Find where the given text appears and provide that cell's center as (X, Y) coordinate. 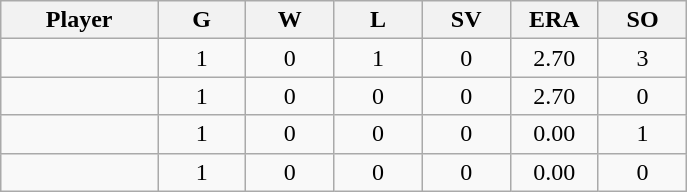
Player (80, 20)
W (290, 20)
3 (642, 58)
ERA (554, 20)
SV (466, 20)
L (378, 20)
G (202, 20)
SO (642, 20)
